Return the [x, y] coordinate for the center point of the cell that contains the specified text.  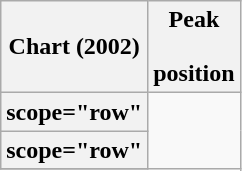
Chart (2002) [74, 47]
Peakposition [194, 47]
